From the cell containing the given text, extract its center point as (x, y) coordinate. 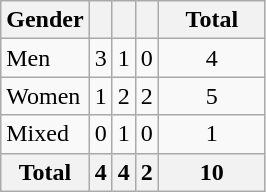
10 (212, 172)
Women (45, 96)
Mixed (45, 134)
3 (100, 58)
Men (45, 58)
5 (212, 96)
Gender (45, 20)
